Detect which cell encompasses the target text, then output its [x, y] center coordinate. 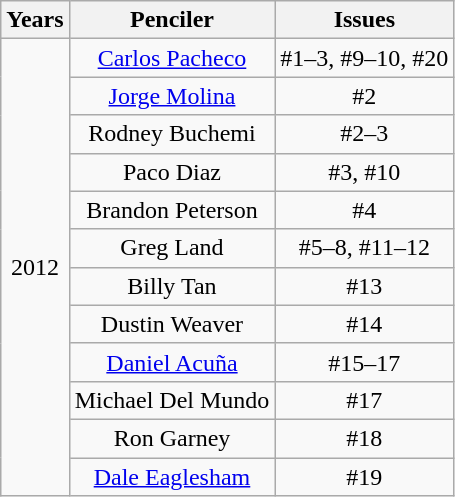
Greg Land [172, 248]
#2 [364, 96]
#5–8, #11–12 [364, 248]
Rodney Buchemi [172, 134]
#13 [364, 286]
Brandon Peterson [172, 210]
Dustin Weaver [172, 324]
Daniel Acuña [172, 362]
#19 [364, 477]
Issues [364, 20]
#1–3, #9–10, #20 [364, 58]
Ron Garney [172, 438]
Penciler [172, 20]
Michael Del Mundo [172, 400]
2012 [35, 268]
#17 [364, 400]
#3, #10 [364, 172]
#4 [364, 210]
Years [35, 20]
Billy Tan [172, 286]
Carlos Pacheco [172, 58]
Paco Diaz [172, 172]
Jorge Molina [172, 96]
#14 [364, 324]
Dale Eaglesham [172, 477]
#2–3 [364, 134]
#15–17 [364, 362]
#18 [364, 438]
